Determine the [X, Y] coordinate at the center of the cell enclosing the given text.  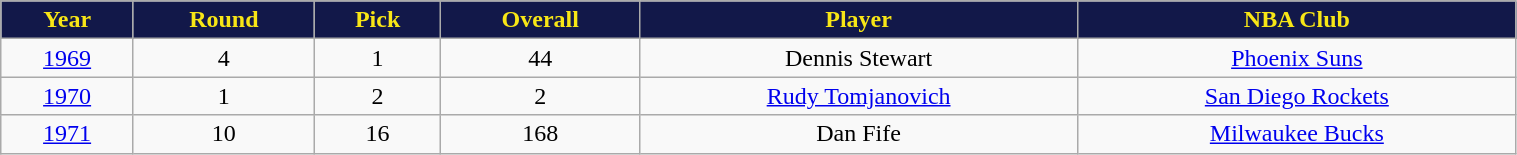
Dan Fife [859, 134]
Rudy Tomjanovich [859, 96]
Milwaukee Bucks [1297, 134]
Pick [378, 20]
Round [224, 20]
Overall [540, 20]
1969 [68, 58]
Phoenix Suns [1297, 58]
10 [224, 134]
16 [378, 134]
44 [540, 58]
NBA Club [1297, 20]
1970 [68, 96]
Player [859, 20]
Year [68, 20]
4 [224, 58]
168 [540, 134]
1971 [68, 134]
San Diego Rockets [1297, 96]
Dennis Stewart [859, 58]
